Scan for the cell matching the given text and deliver its [x, y] coordinate at center. 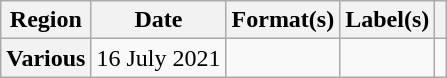
Format(s) [283, 20]
Region [46, 20]
Date [158, 20]
Label(s) [388, 20]
Various [46, 58]
16 July 2021 [158, 58]
